Detect which cell encompasses the target text, then output its [X, Y] center coordinate. 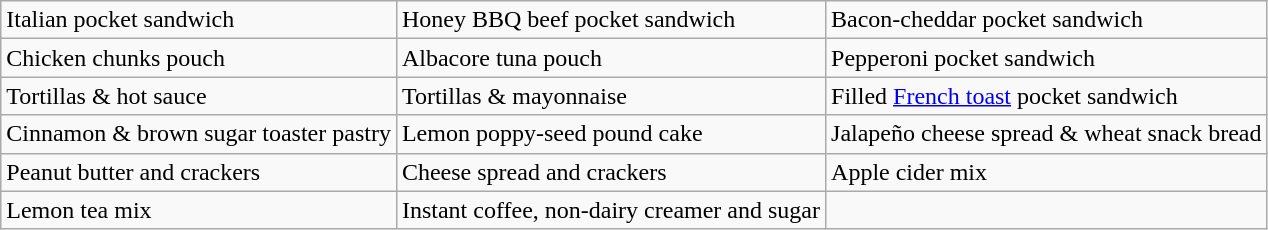
Honey BBQ beef pocket sandwich [610, 20]
Peanut butter and crackers [199, 172]
Italian pocket sandwich [199, 20]
Bacon-cheddar pocket sandwich [1047, 20]
Lemon tea mix [199, 210]
Apple cider mix [1047, 172]
Lemon poppy-seed pound cake [610, 134]
Cheese spread and crackers [610, 172]
Cinnamon & brown sugar toaster pastry [199, 134]
Jalapeño cheese spread & wheat snack bread [1047, 134]
Albacore tuna pouch [610, 58]
Instant coffee, non-dairy creamer and sugar [610, 210]
Tortillas & mayonnaise [610, 96]
Filled French toast pocket sandwich [1047, 96]
Chicken chunks pouch [199, 58]
Pepperoni pocket sandwich [1047, 58]
Tortillas & hot sauce [199, 96]
